Find where the given text appears and provide that cell's center as (X, Y) coordinate. 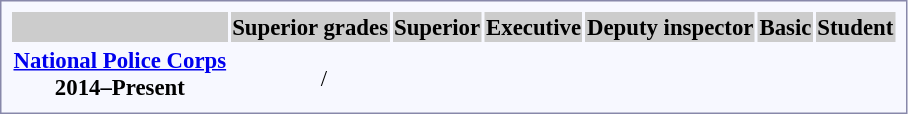
Superior (438, 27)
Basic (786, 27)
National Police Corps2014–Present (120, 74)
/ (324, 78)
Executive (534, 27)
Student (856, 27)
Superior grades (310, 27)
Deputy inspector (670, 27)
